Pinpoint the cell where the given text exists, returning its [x, y] midpoint coordinate. 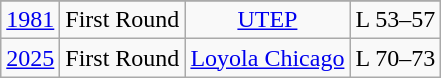
L 70–73 [396, 58]
1981 [30, 20]
Loyola Chicago [268, 58]
UTEP [268, 20]
2025 [30, 58]
L 53–57 [396, 20]
